Find where the given text appears and provide that cell's center as (X, Y) coordinate. 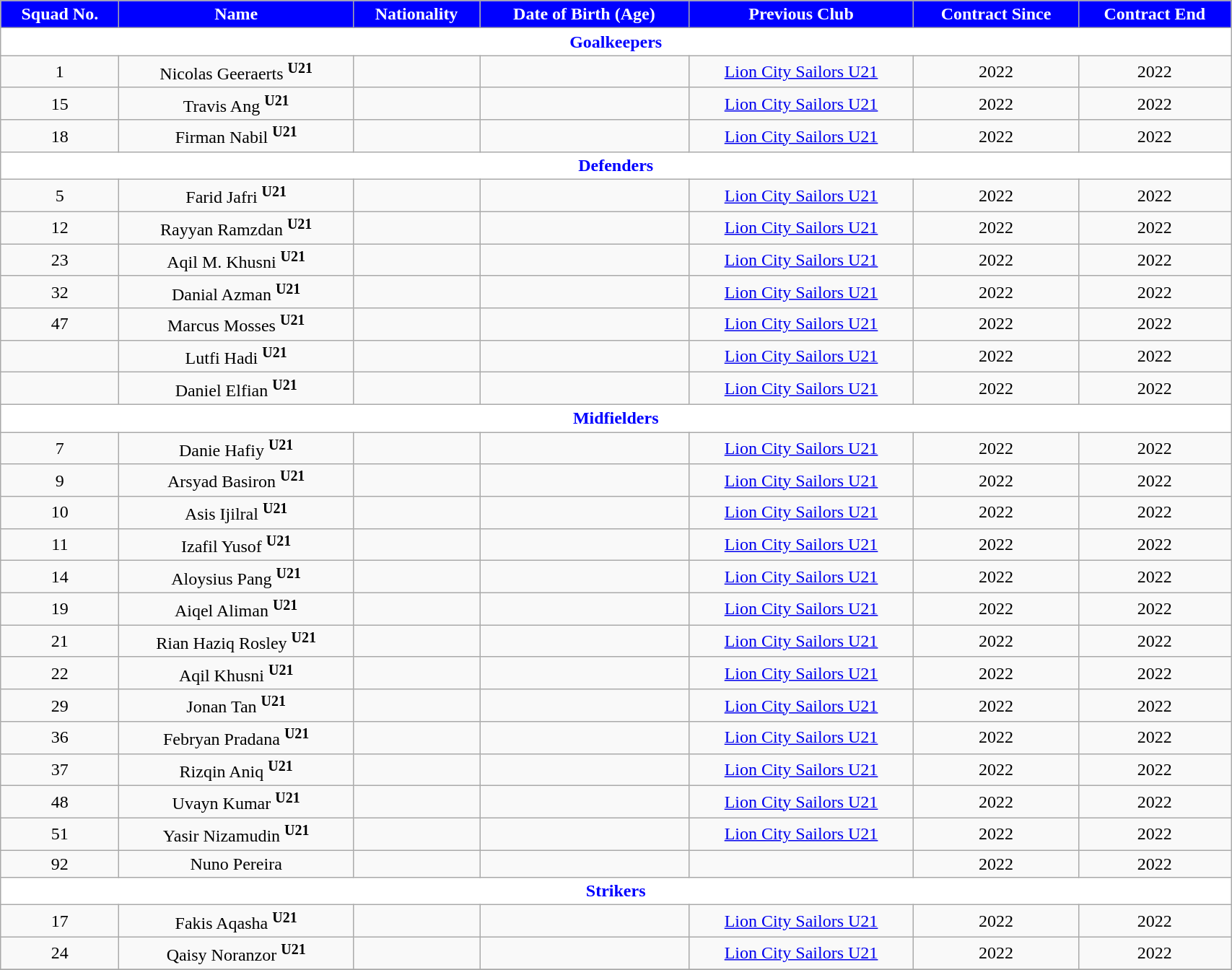
11 (60, 544)
37 (60, 769)
5 (60, 196)
Izafil Yusof U21 (236, 544)
7 (60, 449)
Rizqin Aniq U21 (236, 769)
Firman Nabil U21 (236, 136)
Aiqel Aliman U21 (236, 609)
19 (60, 609)
18 (60, 136)
Qaisy Noranzor U21 (236, 953)
17 (60, 921)
Travis Ang U21 (236, 104)
Defenders (616, 166)
Rian Haziq Rosley U21 (236, 641)
Arsyad Basiron U21 (236, 481)
Yasir Nizamudin U21 (236, 834)
Nationality (416, 14)
Jonan Tan U21 (236, 706)
Nicolas Geeraerts U21 (236, 72)
36 (60, 738)
12 (60, 228)
Aqil Khusni U21 (236, 673)
Aloysius Pang U21 (236, 577)
22 (60, 673)
Asis Ijilral U21 (236, 512)
Contract Since (996, 14)
Daniel Elfian U21 (236, 388)
Midfielders (616, 418)
Uvayn Kumar U21 (236, 803)
Nuno Pereira (236, 864)
Contract End (1155, 14)
32 (60, 292)
92 (60, 864)
Name (236, 14)
48 (60, 803)
Goalkeepers (616, 42)
24 (60, 953)
10 (60, 512)
1 (60, 72)
Marcus Mosses U21 (236, 325)
23 (60, 260)
Farid Jafri U21 (236, 196)
Previous Club (801, 14)
Squad No. (60, 14)
29 (60, 706)
15 (60, 104)
21 (60, 641)
Date of Birth (Age) (585, 14)
Danie Hafiy U21 (236, 449)
14 (60, 577)
Rayyan Ramzdan U21 (236, 228)
51 (60, 834)
9 (60, 481)
Danial Azman U21 (236, 292)
Febryan Pradana U21 (236, 738)
Lutfi Hadi U21 (236, 357)
Fakis Aqasha U21 (236, 921)
Aqil M. Khusni U21 (236, 260)
Strikers (616, 891)
47 (60, 325)
